Extract the [X, Y] coordinate from the center of the cell holding the provided text.  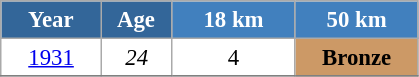
Year [52, 20]
Bronze [356, 58]
24 [136, 58]
50 km [356, 20]
Age [136, 20]
18 km [234, 20]
1931 [52, 58]
4 [234, 58]
